For the text-containing cell, return its midpoint in [X, Y] coordinate format. 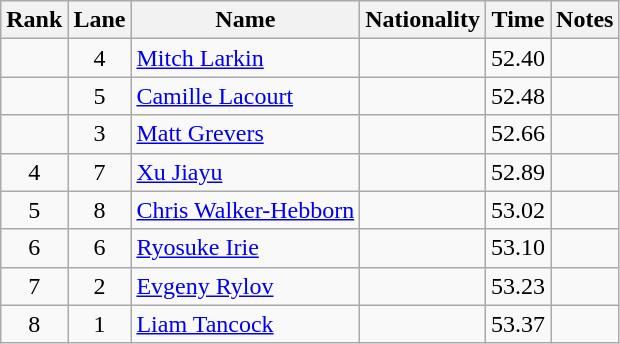
52.48 [518, 96]
Time [518, 20]
53.23 [518, 286]
Mitch Larkin [246, 58]
53.02 [518, 210]
1 [100, 324]
Ryosuke Irie [246, 248]
52.89 [518, 172]
Notes [585, 20]
Liam Tancock [246, 324]
Xu Jiayu [246, 172]
53.37 [518, 324]
Evgeny Rylov [246, 286]
53.10 [518, 248]
Camille Lacourt [246, 96]
Name [246, 20]
52.40 [518, 58]
Matt Grevers [246, 134]
52.66 [518, 134]
2 [100, 286]
Rank [34, 20]
Chris Walker-Hebborn [246, 210]
3 [100, 134]
Lane [100, 20]
Nationality [423, 20]
